For the text-containing cell, return its midpoint in [X, Y] coordinate format. 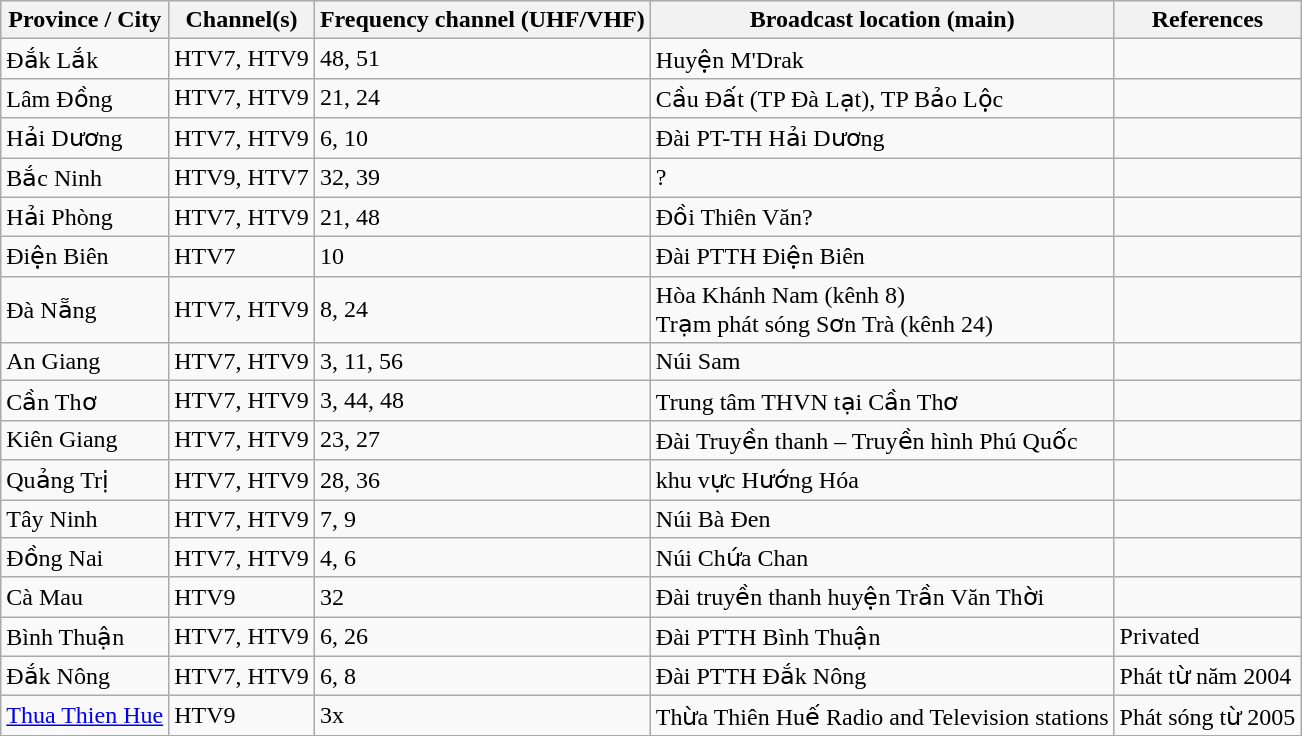
32 [482, 597]
References [1208, 20]
Bình Thuận [85, 637]
khu vực Hướng Hóa [882, 480]
Hải Dương [85, 138]
Kiên Giang [85, 440]
Núi Sam [882, 362]
Núi Chứa Chan [882, 558]
Bắc Ninh [85, 178]
Province / City [85, 20]
Thừa Thiên Huế Radio and Television stations [882, 716]
3, 11, 56 [482, 362]
Cần Thơ [85, 401]
Trung tâm THVN tại Cần Thơ [882, 401]
Đồng Nai [85, 558]
Điện Biên [85, 257]
Đài PTTH Bình Thuận [882, 637]
Tây Ninh [85, 519]
Hòa Khánh Nam (kênh 8)Trạm phát sóng Sơn Trà (kênh 24) [882, 310]
28, 36 [482, 480]
Đài truyền thanh huyện Trần Văn Thời [882, 597]
Đắk Lắk [85, 59]
Broadcast location (main) [882, 20]
Đài PT-TH Hải Dương [882, 138]
Đài PTTH Điện Biên [882, 257]
Núi Bà Đen [882, 519]
6, 26 [482, 637]
21, 48 [482, 217]
Thua Thien Hue [85, 716]
Lâm Đồng [85, 98]
Huyện M'Drak [882, 59]
Đắk Nông [85, 676]
HTV9, HTV7 [242, 178]
32, 39 [482, 178]
Privated [1208, 637]
Đà Nẵng [85, 310]
8, 24 [482, 310]
3x [482, 716]
HTV7 [242, 257]
Đài Truyền thanh – Truyền hình Phú Quốc [882, 440]
48, 51 [482, 59]
10 [482, 257]
6, 10 [482, 138]
3, 44, 48 [482, 401]
Hải Phòng [85, 217]
Đồi Thiên Văn? [882, 217]
Cầu Đất (TP Đà Lạt), TP Bảo Lộc [882, 98]
23, 27 [482, 440]
21, 24 [482, 98]
Quảng Trị [85, 480]
Channel(s) [242, 20]
An Giang [85, 362]
7, 9 [482, 519]
Phát từ năm 2004 [1208, 676]
? [882, 178]
Frequency channel (UHF/VHF) [482, 20]
Phát sóng từ 2005 [1208, 716]
Cà Mau [85, 597]
4, 6 [482, 558]
6, 8 [482, 676]
Đài PTTH Đắk Nông [882, 676]
